Determine the [X, Y] coordinate at the center of the cell enclosing the given text.  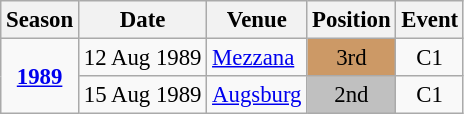
1989 [40, 76]
15 Aug 1989 [142, 95]
Augsburg [257, 95]
3rd [352, 58]
Venue [257, 20]
Event [430, 20]
Position [352, 20]
12 Aug 1989 [142, 58]
2nd [352, 95]
Mezzana [257, 58]
Date [142, 20]
Season [40, 20]
